From the cell containing the given text, extract its center point as [X, Y] coordinate. 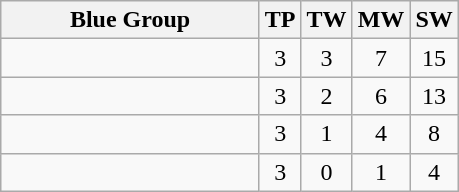
2 [326, 96]
TW [326, 20]
7 [381, 58]
Blue Group [130, 20]
0 [326, 172]
13 [434, 96]
TP [280, 20]
MW [381, 20]
8 [434, 134]
SW [434, 20]
15 [434, 58]
6 [381, 96]
